Identify which cell holds the provided text, then report its [x, y] central coordinate. 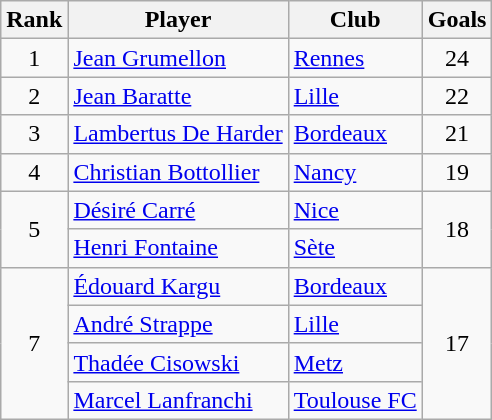
Club [355, 20]
Nancy [355, 172]
24 [457, 58]
André Strappe [178, 324]
21 [457, 134]
22 [457, 96]
17 [457, 343]
3 [34, 134]
Goals [457, 20]
4 [34, 172]
Jean Baratte [178, 96]
5 [34, 229]
Henri Fontaine [178, 248]
Marcel Lanfranchi [178, 400]
2 [34, 96]
18 [457, 229]
Rank [34, 20]
Édouard Kargu [178, 286]
Nice [355, 210]
Sète [355, 248]
Désiré Carré [178, 210]
7 [34, 343]
Jean Grumellon [178, 58]
Toulouse FC [355, 400]
Rennes [355, 58]
Player [178, 20]
Lambertus De Harder [178, 134]
Christian Bottollier [178, 172]
Metz [355, 362]
19 [457, 172]
Thadée Cisowski [178, 362]
1 [34, 58]
